Detect which cell encompasses the target text, then output its [x, y] center coordinate. 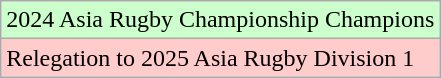
Relegation to 2025 Asia Rugby Division 1 [220, 58]
2024 Asia Rugby Championship Champions [220, 20]
